Capture the cell that displays the provided text and extract its (x, y) central coordinate. 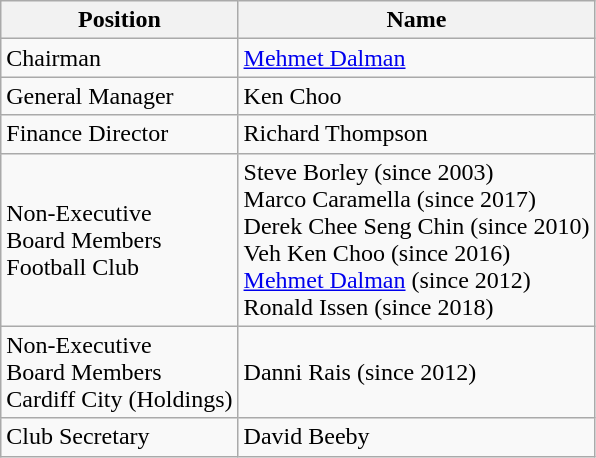
Richard Thompson (416, 134)
Ken Choo (416, 96)
Non-ExecutiveBoard MembersCardiff City (Holdings) (120, 372)
Name (416, 20)
Mehmet Dalman (416, 58)
Danni Rais (since 2012) (416, 372)
Non-ExecutiveBoard MembersFootball Club (120, 240)
General Manager (120, 96)
Finance Director (120, 134)
Position (120, 20)
Club Secretary (120, 437)
David Beeby (416, 437)
Chairman (120, 58)
